Pinpoint the cell where the given text exists, returning its (x, y) midpoint coordinate. 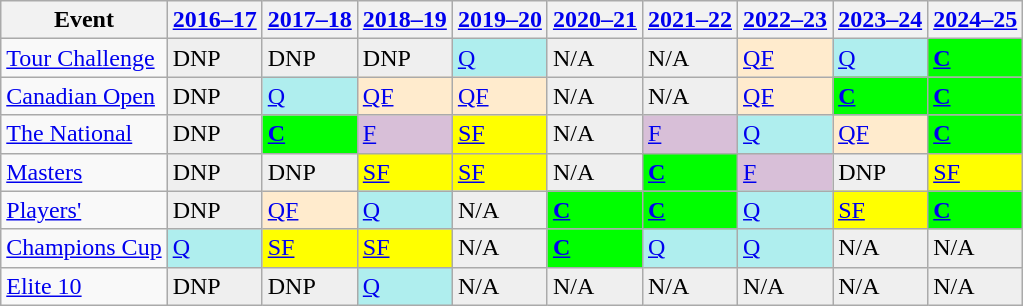
2024–25 (976, 20)
2023–24 (880, 20)
2019–20 (500, 20)
2018–19 (404, 20)
Canadian Open (84, 96)
Players' (84, 210)
The National (84, 134)
Masters (84, 172)
Tour Challenge (84, 58)
2020–21 (594, 20)
Elite 10 (84, 286)
2021–22 (690, 20)
Champions Cup (84, 248)
2017–18 (310, 20)
Event (84, 20)
2022–23 (786, 20)
2016–17 (214, 20)
